Extract the [x, y] coordinate from the center of the cell holding the provided text.  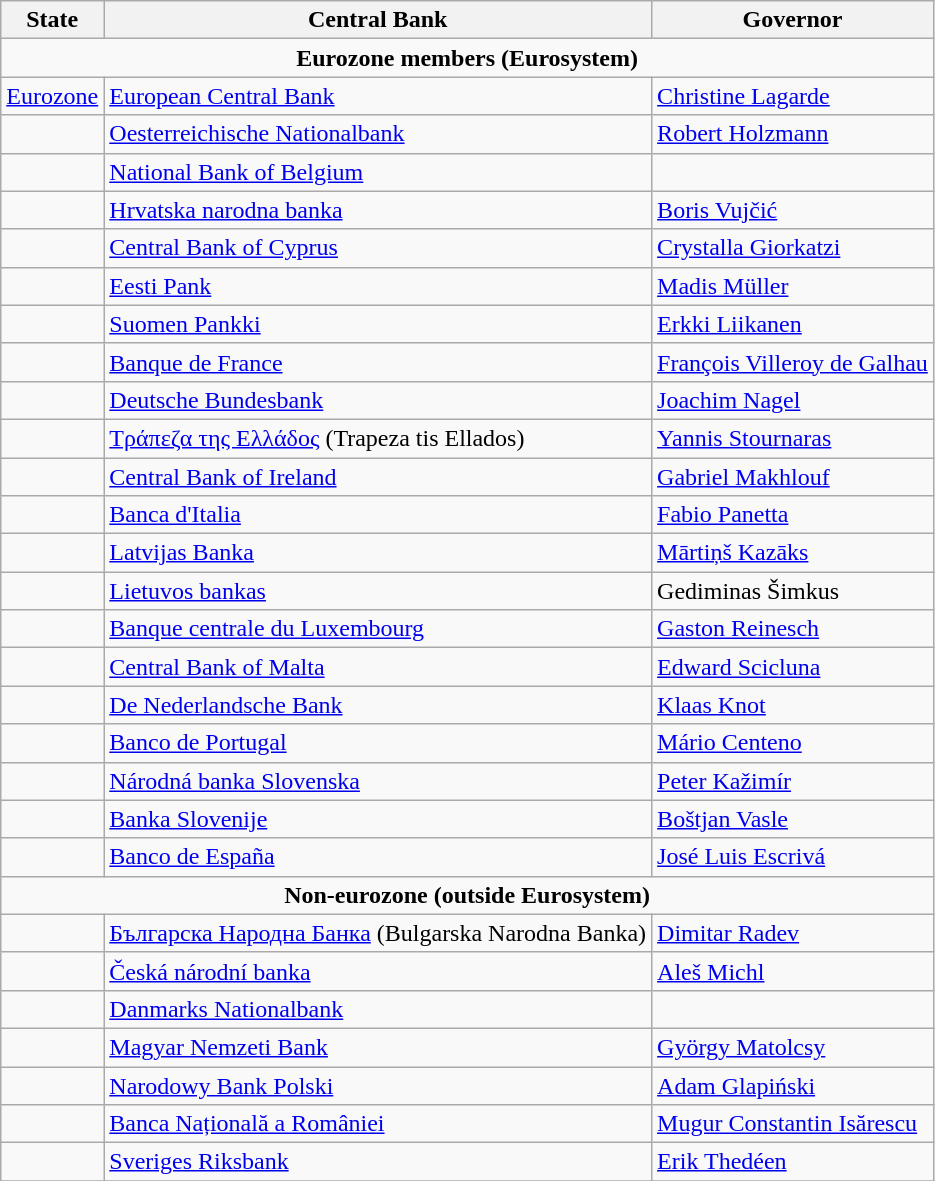
Česká národní banka [378, 971]
Banco de España [378, 857]
Madis Müller [793, 286]
José Luis Escrivá [793, 857]
Central Bank of Malta [378, 667]
Latvijas Banka [378, 553]
Eesti Pank [378, 286]
Eurozone members (Eurosystem) [468, 58]
Banco de Portugal [378, 743]
Central Bank of Ireland [378, 477]
Crystalla Giorkatzi [793, 248]
Dimitar Radev [793, 933]
Erik Thedéen [793, 1162]
Gediminas Šimkus [793, 591]
Erkki Liikanen [793, 324]
State [52, 20]
Българска Народна Банка (Bulgarska Narodna Banka) [378, 933]
Christine Lagarde [793, 96]
Robert Holzmann [793, 134]
Suomen Pankki [378, 324]
Τράπεζα της Ελλάδος (Trapeza tis Ellados) [378, 438]
Hrvatska narodna banka [378, 210]
Joachim Nagel [793, 400]
François Villeroy de Galhau [793, 362]
Peter Kažimír [793, 781]
De Nederlandsche Bank [378, 705]
Gaston Reinesch [793, 629]
Mário Centeno [793, 743]
Aleš Michl [793, 971]
Governor [793, 20]
Klaas Knot [793, 705]
György Matolcsy [793, 1047]
Edward Scicluna [793, 667]
Sveriges Riksbank [378, 1162]
Mārtiņš Kazāks [793, 553]
Yannis Stournaras [793, 438]
Deutsche Bundesbank [378, 400]
Mugur Constantin Isărescu [793, 1124]
Banca Națională a României [378, 1124]
Non-eurozone (outside Eurosystem) [468, 895]
Gabriel Makhlouf [793, 477]
Boris Vujčić [793, 210]
Banka Slovenije [378, 819]
European Central Bank [378, 96]
Narodowy Bank Polski [378, 1085]
Národná banka Slovenska [378, 781]
Boštjan Vasle [793, 819]
Oesterreichische Nationalbank [378, 134]
Magyar Nemzeti Bank [378, 1047]
Banque de France [378, 362]
Danmarks Nationalbank [378, 1009]
Eurozone [52, 96]
Fabio Panetta [793, 515]
Lietuvos bankas [378, 591]
Adam Glapiński [793, 1085]
Banca d'Italia [378, 515]
Banque centrale du Luxembourg [378, 629]
Central Bank [378, 20]
Central Bank of Cyprus [378, 248]
National Bank of Belgium [378, 172]
